Determine the [x, y] coordinate at the center of the cell enclosing the given text.  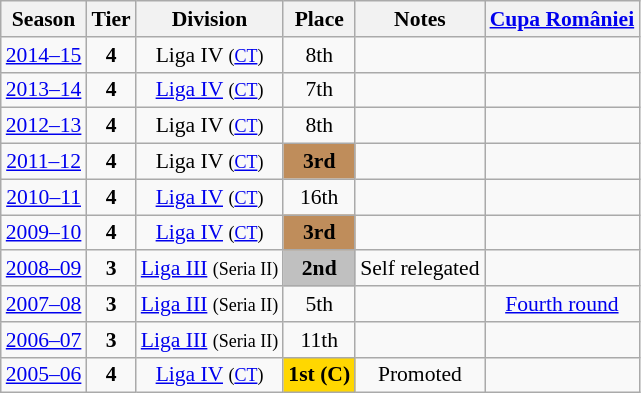
2008–09 [44, 269]
Tier [110, 19]
5th [319, 304]
2013–14 [44, 90]
7th [319, 90]
2014–15 [44, 55]
Fourth round [562, 304]
16th [319, 197]
2nd [319, 269]
Promoted [420, 375]
Notes [420, 19]
2005–06 [44, 375]
Self relegated [420, 269]
2011–12 [44, 162]
2009–10 [44, 233]
2006–07 [44, 340]
2007–08 [44, 304]
2012–13 [44, 126]
1st (C) [319, 375]
Division [210, 19]
Cupa României [562, 19]
11th [319, 340]
Place [319, 19]
2010–11 [44, 197]
Season [44, 19]
